Return [X, Y] of the center of cell containing provided text 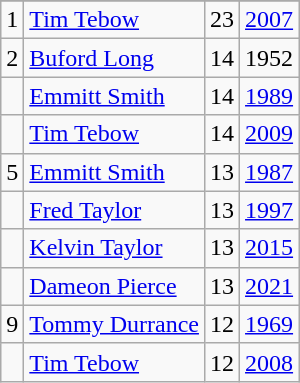
1987 [270, 172]
2009 [270, 134]
2 [12, 58]
Fred Taylor [114, 210]
Buford Long [114, 58]
2007 [270, 20]
1997 [270, 210]
9 [12, 324]
2015 [270, 248]
Dameon Pierce [114, 286]
1 [12, 20]
Kelvin Taylor [114, 248]
2021 [270, 286]
1969 [270, 324]
2008 [270, 362]
1989 [270, 96]
23 [222, 20]
Tommy Durrance [114, 324]
5 [12, 172]
1952 [270, 58]
